Locate the cell with the specified text and output its [X, Y] center coordinate. 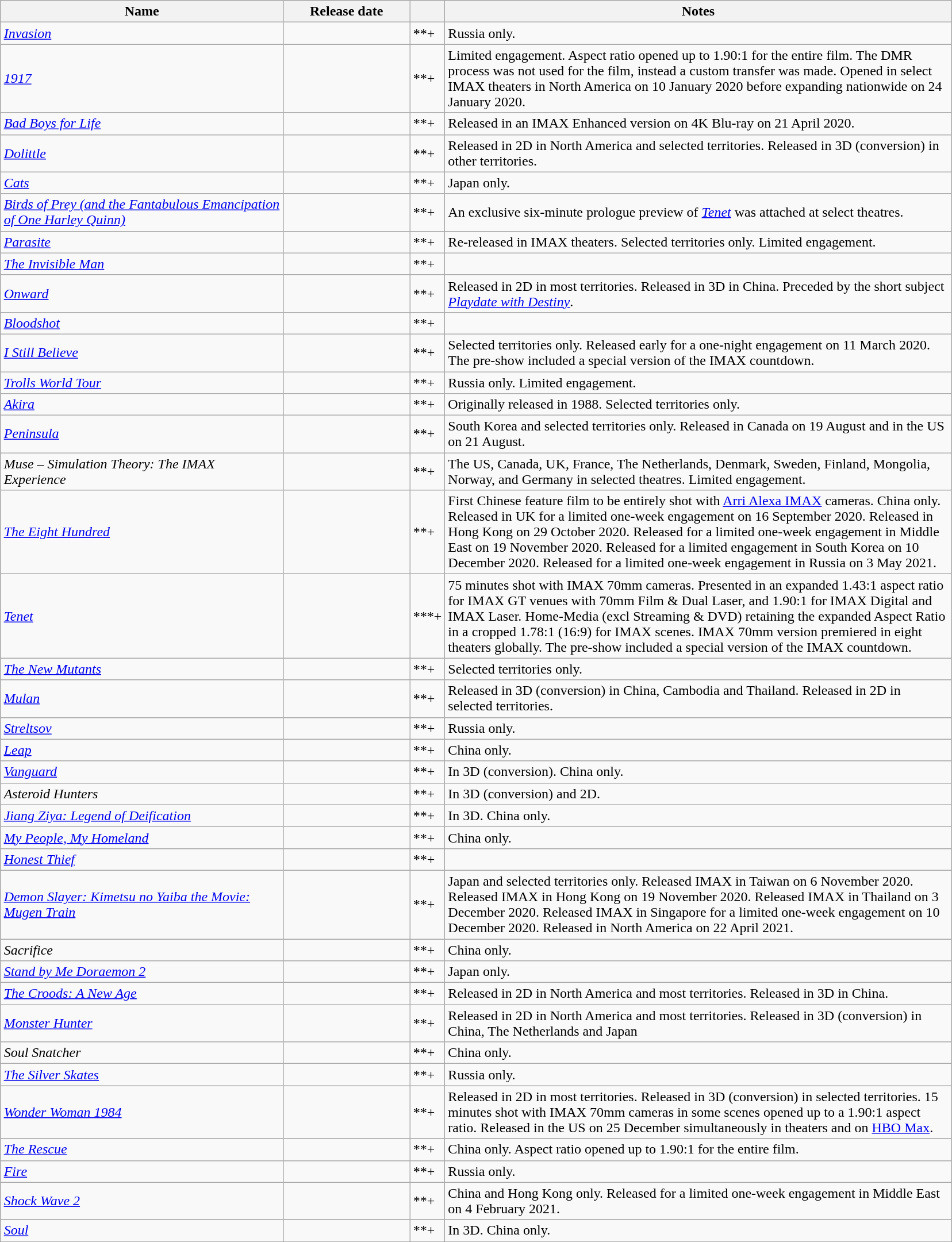
Cats [141, 183]
Originally released in 1988. Selected territories only. [698, 405]
Dolittle [141, 153]
Leap [141, 750]
The Eight Hundred [141, 532]
Parasite [141, 242]
Released in 2D in North America and most territories. Released in 3D (conversion) in China, The Netherlands and Japan [698, 1023]
Asteroid Hunters [141, 794]
The Rescue [141, 1149]
Demon Slayer: Kimetsu no Yaiba the Movie: Mugen Train [141, 905]
Released in 2D in most territories. Released in 3D in China. Preceded by the short subject Playdate with Destiny. [698, 293]
Bad Boys for Life [141, 124]
China and Hong Kong only. Released for a limited one-week engagement in Middle East on 4 February 2021. [698, 1201]
Fire [141, 1171]
Released in 2D in North America and most territories. Released in 3D in China. [698, 994]
Soul [141, 1231]
Soul Snatcher [141, 1053]
Streltsov [141, 728]
Invasion [141, 33]
In 3D (conversion) and 2D. [698, 794]
South Korea and selected territories only. Released in Canada on 19 August and in the US on 21 August. [698, 434]
Tenet [141, 616]
Bloodshot [141, 323]
Monster Hunter [141, 1023]
The Invisible Man [141, 264]
The US, Canada, UK, France, The Netherlands, Denmark, Sweden, Finland, Mongolia, Norway, and Germany in selected theatres. Limited engagement. [698, 471]
Birds of Prey (and the Fantabulous Emancipation of One Harley Quinn) [141, 213]
Re-released in IMAX theaters. Selected territories only. Limited engagement. [698, 242]
Stand by Me Doraemon 2 [141, 972]
Notes [698, 11]
Release date [346, 11]
Selected territories only. Released early for a one-night engagement on 11 March 2020. The pre-show included a special version of the IMAX countdown. [698, 353]
Released in an IMAX Enhanced version on 4K Blu-ray on 21 April 2020. [698, 124]
Released in 2D in North America and selected territories. Released in 3D (conversion) in other territories. [698, 153]
Peninsula [141, 434]
In 3D (conversion). China only. [698, 772]
1917 [141, 78]
Vanguard [141, 772]
China only. Aspect ratio opened up to 1.90:1 for the entire film. [698, 1149]
My People, My Homeland [141, 837]
Jiang Ziya: Legend of Deification [141, 816]
Name [141, 11]
Shock Wave 2 [141, 1201]
Mulan [141, 699]
Released in 3D (conversion) in China, Cambodia and Thailand. Released in 2D in selected territories. [698, 699]
Onward [141, 293]
An exclusive six-minute prologue preview of Tenet was attached at select theatres. [698, 213]
Selected territories only. [698, 669]
Sacrifice [141, 950]
I Still Believe [141, 353]
Muse – Simulation Theory: The IMAX Experience [141, 471]
Honest Thief [141, 859]
The Croods: A New Age [141, 994]
Trolls World Tour [141, 382]
Russia only. Limited engagement. [698, 382]
The New Mutants [141, 669]
The Silver Skates [141, 1075]
Akira [141, 405]
Wonder Woman 1984 [141, 1112]
***+ [428, 616]
